Return [X, Y] of the center of cell containing provided text 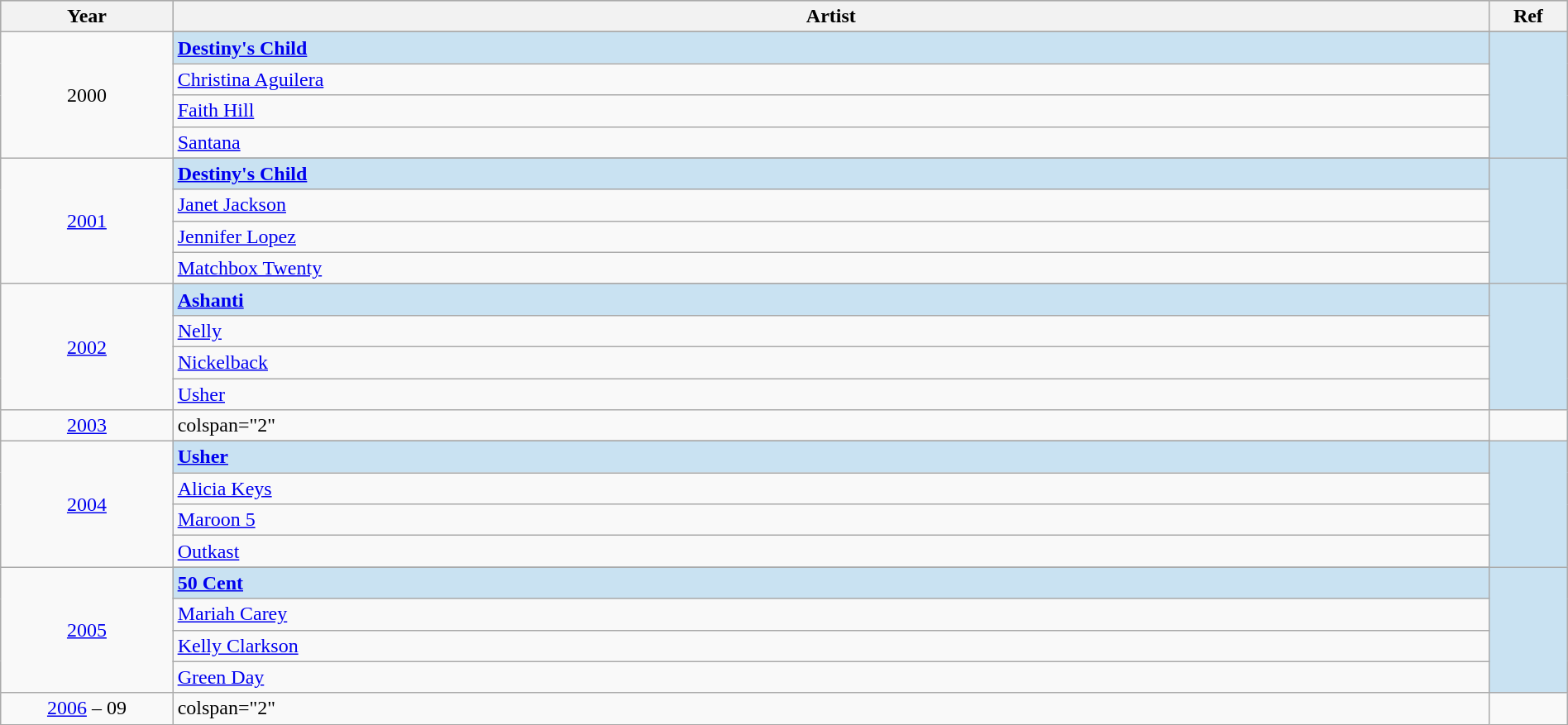
2003 [87, 426]
Artist [830, 17]
50 Cent [830, 583]
2002 [87, 346]
Janet Jackson [830, 205]
2001 [87, 221]
Santana [830, 142]
Nickelback [830, 362]
Kelly Clarkson [830, 646]
Outkast [830, 551]
Jennifer Lopez [830, 236]
Ashanti [830, 299]
Nelly [830, 331]
Maroon 5 [830, 520]
Green Day [830, 677]
2006 – 09 [87, 708]
Mariah Carey [830, 614]
2000 [87, 95]
Faith Hill [830, 111]
Christina Aguilera [830, 79]
2005 [87, 630]
Year [87, 17]
Ref [1528, 17]
Matchbox Twenty [830, 268]
2004 [87, 504]
Alicia Keys [830, 489]
